Identify which cell holds the provided text, then report its [x, y] central coordinate. 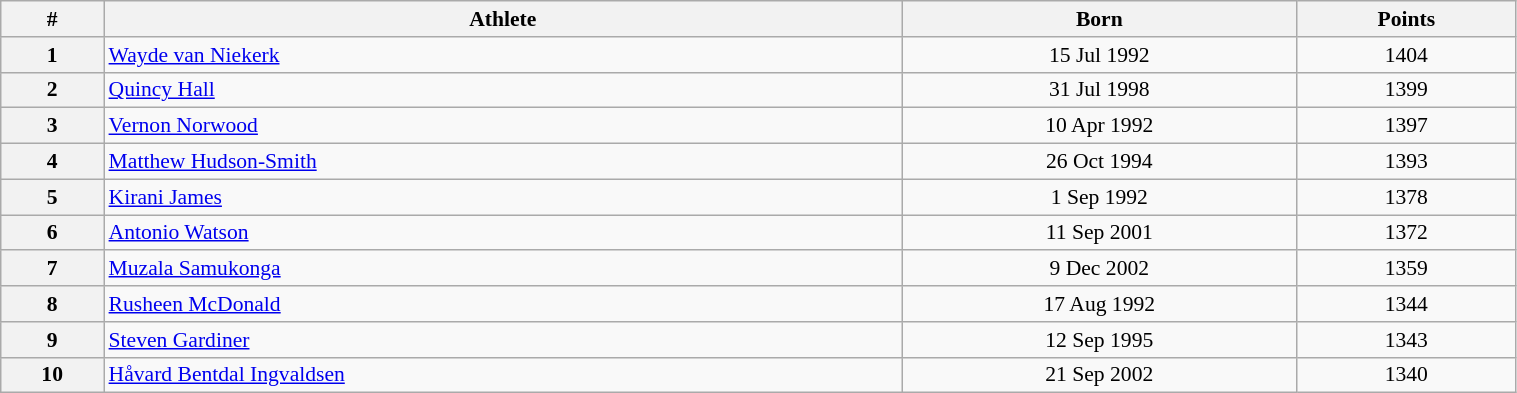
31 Jul 1998 [1099, 90]
4 [52, 162]
1359 [1406, 269]
1399 [1406, 90]
17 Aug 1992 [1099, 304]
7 [52, 269]
1343 [1406, 340]
9 [52, 340]
3 [52, 126]
Rusheen McDonald [504, 304]
Vernon Norwood [504, 126]
26 Oct 1994 [1099, 162]
21 Sep 2002 [1099, 375]
1372 [1406, 233]
Håvard Bentdal Ingvaldsen [504, 375]
Athlete [504, 19]
1397 [1406, 126]
15 Jul 1992 [1099, 55]
1 [52, 55]
Points [1406, 19]
1340 [1406, 375]
Muzala Samukonga [504, 269]
10 Apr 1992 [1099, 126]
10 [52, 375]
Quincy Hall [504, 90]
1393 [1406, 162]
Wayde van Niekerk [504, 55]
# [52, 19]
Antonio Watson [504, 233]
2 [52, 90]
Kirani James [504, 197]
9 Dec 2002 [1099, 269]
Born [1099, 19]
8 [52, 304]
6 [52, 233]
1378 [1406, 197]
5 [52, 197]
1 Sep 1992 [1099, 197]
Matthew Hudson-Smith [504, 162]
Steven Gardiner [504, 340]
12 Sep 1995 [1099, 340]
1404 [1406, 55]
1344 [1406, 304]
11 Sep 2001 [1099, 233]
